Identify which cell holds the provided text, then report its (x, y) central coordinate. 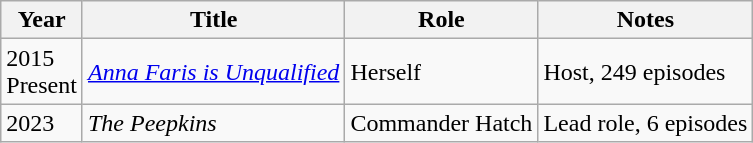
Herself (442, 72)
Role (442, 20)
2023 (42, 123)
Lead role, 6 episodes (646, 123)
2015Present (42, 72)
Commander Hatch (442, 123)
Host, 249 episodes (646, 72)
Anna Faris is Unqualified (213, 72)
Notes (646, 20)
The Peepkins (213, 123)
Title (213, 20)
Year (42, 20)
